Search for the cell housing the specified text and yield its (x, y) center coordinate. 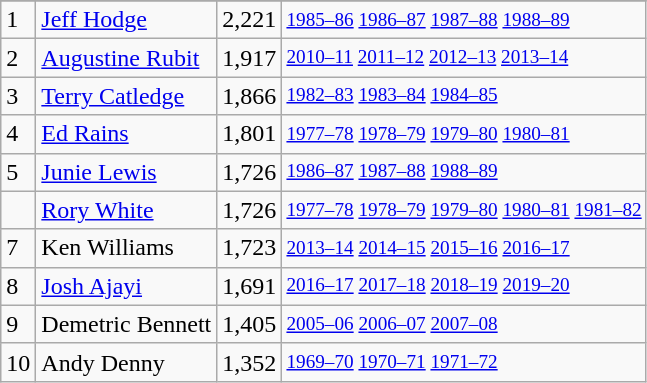
2005–06 2006–07 2007–08 (464, 324)
10 (18, 362)
Andy Denny (126, 362)
1 (18, 20)
Terry Catledge (126, 96)
1985–86 1986–87 1987–88 1988–89 (464, 20)
4 (18, 134)
9 (18, 324)
5 (18, 172)
1,691 (250, 286)
2016–17 2017–18 2018–19 2019–20 (464, 286)
1,801 (250, 134)
Jeff Hodge (126, 20)
1,866 (250, 96)
2 (18, 58)
1,352 (250, 362)
1,917 (250, 58)
Demetric Bennett (126, 324)
Rory White (126, 210)
1986–87 1987–88 1988–89 (464, 172)
2013–14 2014–15 2015–16 2016–17 (464, 248)
Josh Ajayi (126, 286)
1,723 (250, 248)
2,221 (250, 20)
2010–11 2011–12 2012–13 2013–14 (464, 58)
Junie Lewis (126, 172)
8 (18, 286)
1977–78 1978–79 1979–80 1980–81 (464, 134)
7 (18, 248)
1969–70 1970–71 1971–72 (464, 362)
3 (18, 96)
Ed Rains (126, 134)
1977–78 1978–79 1979–80 1980–81 1981–82 (464, 210)
1,405 (250, 324)
Ken Williams (126, 248)
1982–83 1983–84 1984–85 (464, 96)
Augustine Rubit (126, 58)
